Determine the (x, y) coordinate at the center of the cell enclosing the given text.  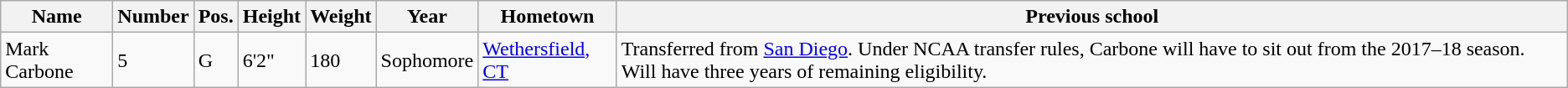
Mark Carbone (57, 60)
Previous school (1092, 17)
Height (271, 17)
Wethersfield, CT (548, 60)
5 (153, 60)
180 (341, 60)
Hometown (548, 17)
Year (427, 17)
Weight (341, 17)
Sophomore (427, 60)
6'2" (271, 60)
G (216, 60)
Number (153, 17)
Pos. (216, 17)
Name (57, 17)
